Extract the [x, y] coordinate from the center of the cell holding the provided text.  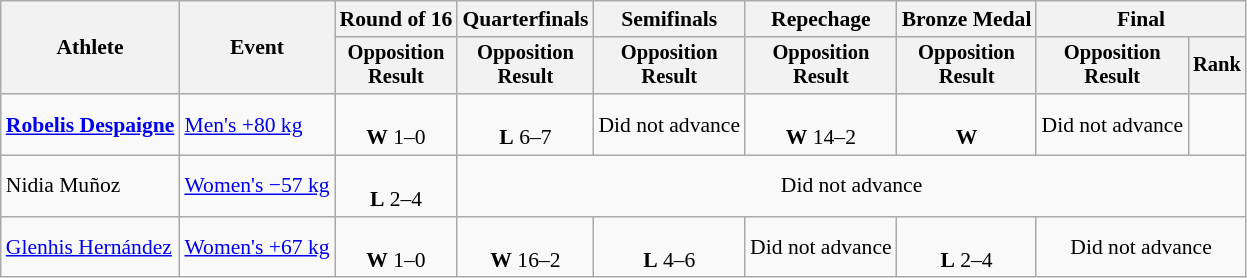
W 14–2 [821, 124]
Bronze Medal [967, 19]
Nidia Muñoz [90, 186]
Quarterfinals [525, 19]
Final [1140, 19]
Round of 16 [396, 19]
W 16–2 [525, 248]
Athlete [90, 48]
Rank [1217, 66]
W [967, 124]
Robelis Despaigne [90, 124]
L 4–6 [669, 248]
Men's +80 kg [256, 124]
Women's −57 kg [256, 186]
Women's +67 kg [256, 248]
L 6–7 [525, 124]
Glenhis Hernández [90, 248]
Repechage [821, 19]
Event [256, 48]
Semifinals [669, 19]
